Return [x, y] of the center of cell containing provided text 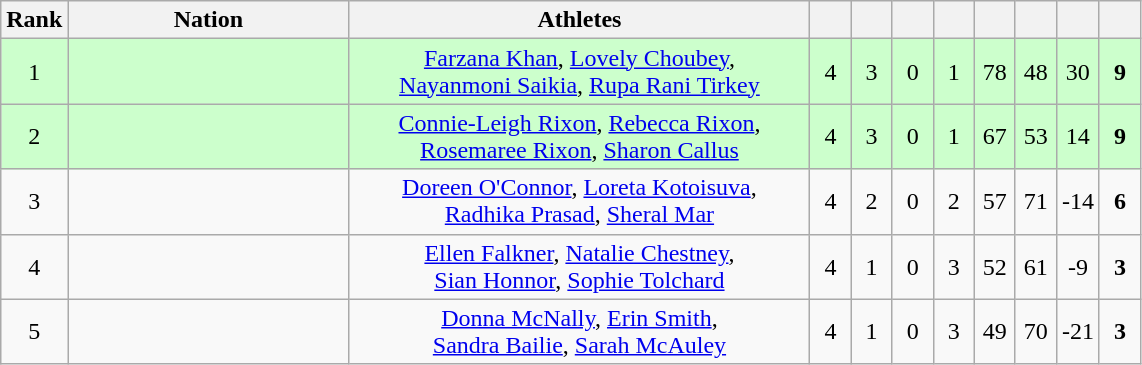
-9 [1078, 266]
Athletes [580, 20]
6 [1120, 202]
78 [994, 72]
-21 [1078, 332]
Nation [208, 20]
Farzana Khan, Lovely Choubey, Nayanmoni Saikia, Rupa Rani Tirkey [580, 72]
14 [1078, 136]
67 [994, 136]
70 [1036, 332]
71 [1036, 202]
61 [1036, 266]
Donna McNally, Erin Smith, Sandra Bailie, Sarah McAuley [580, 332]
Rank [34, 20]
57 [994, 202]
Ellen Falkner, Natalie Chestney, Sian Honnor, Sophie Tolchard [580, 266]
48 [1036, 72]
Doreen O'Connor, Loreta Kotoisuva, Radhika Prasad, Sheral Mar [580, 202]
5 [34, 332]
52 [994, 266]
53 [1036, 136]
Connie-Leigh Rixon, Rebecca Rixon, Rosemaree Rixon, Sharon Callus [580, 136]
49 [994, 332]
-14 [1078, 202]
30 [1078, 72]
